Locate the cell with the specified text and output its [x, y] center coordinate. 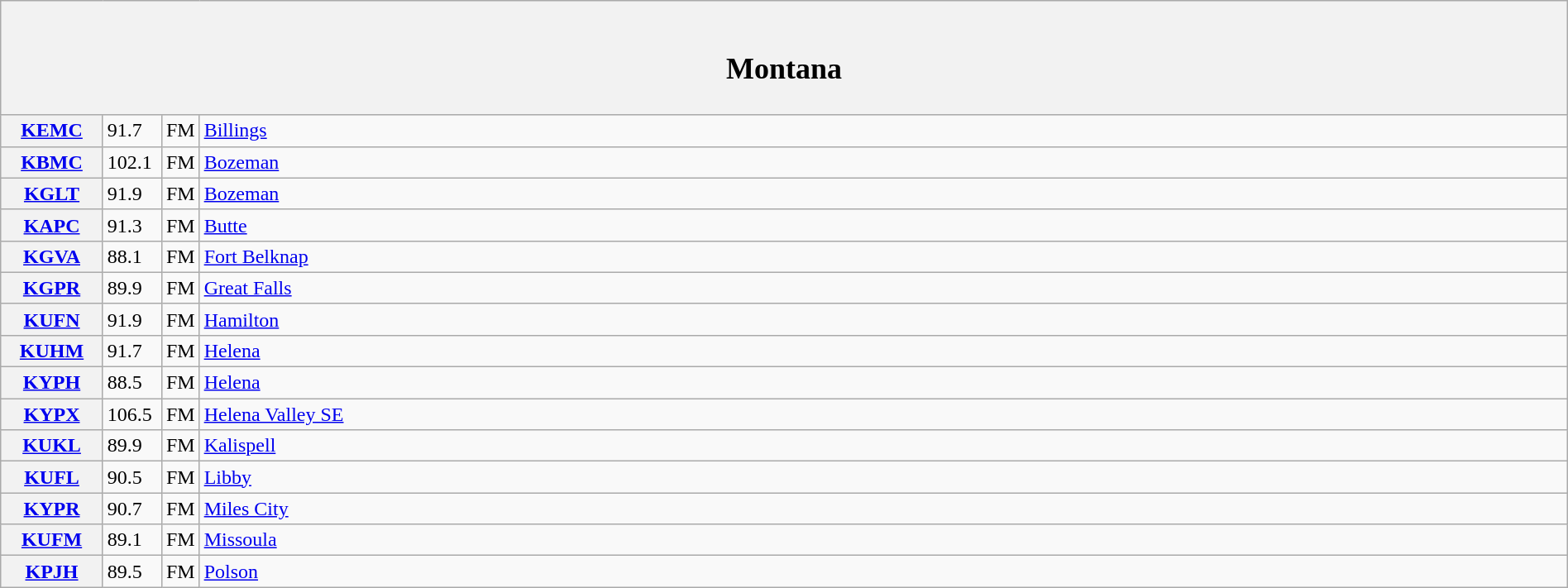
KYPR [52, 509]
KGLT [52, 194]
Kalispell [883, 446]
102.1 [132, 162]
Billings [883, 131]
Montana [784, 58]
Helena Valley SE [883, 414]
KBMC [52, 162]
Missoula [883, 540]
KPJH [52, 571]
KGVA [52, 256]
KUFL [52, 477]
Great Falls [883, 288]
90.5 [132, 477]
91.3 [132, 225]
106.5 [132, 414]
KUHM [52, 351]
KUFN [52, 319]
KEMC [52, 131]
89.1 [132, 540]
90.7 [132, 509]
KUKL [52, 446]
KYPH [52, 383]
Hamilton [883, 319]
KAPC [52, 225]
88.5 [132, 383]
Miles City [883, 509]
KGPR [52, 288]
89.5 [132, 571]
KYPX [52, 414]
Butte [883, 225]
88.1 [132, 256]
Polson [883, 571]
Libby [883, 477]
Fort Belknap [883, 256]
KUFM [52, 540]
